Scan for the cell matching the given text and deliver its (x, y) coordinate at center. 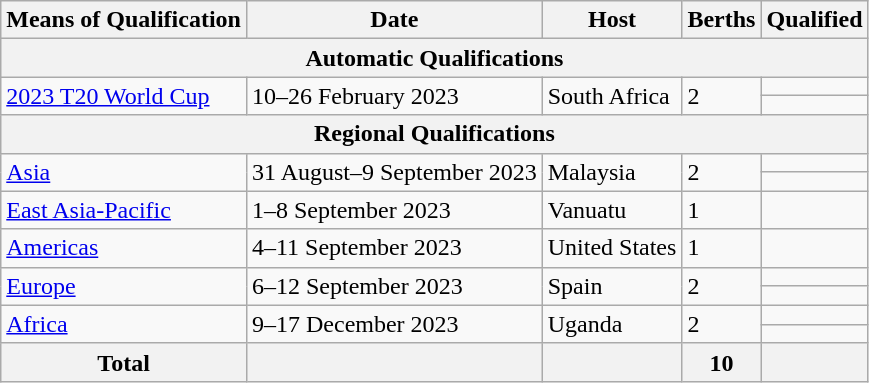
Malaysia (612, 172)
Vanuatu (612, 210)
Europe (124, 286)
South Africa (612, 96)
4–11 September 2023 (394, 248)
Date (394, 20)
Automatic Qualifications (434, 58)
Berths (722, 20)
Regional Qualifications (434, 134)
1–8 September 2023 (394, 210)
Africa (124, 324)
9–17 December 2023 (394, 324)
Total (124, 362)
6–12 September 2023 (394, 286)
Means of Qualification (124, 20)
Uganda (612, 324)
Asia (124, 172)
Qualified (814, 20)
10 (722, 362)
2023 T20 World Cup (124, 96)
31 August–9 September 2023 (394, 172)
10–26 February 2023 (394, 96)
East Asia-Pacific (124, 210)
Americas (124, 248)
United States (612, 248)
Host (612, 20)
Spain (612, 286)
